Return [X, Y] of the center of cell containing provided text 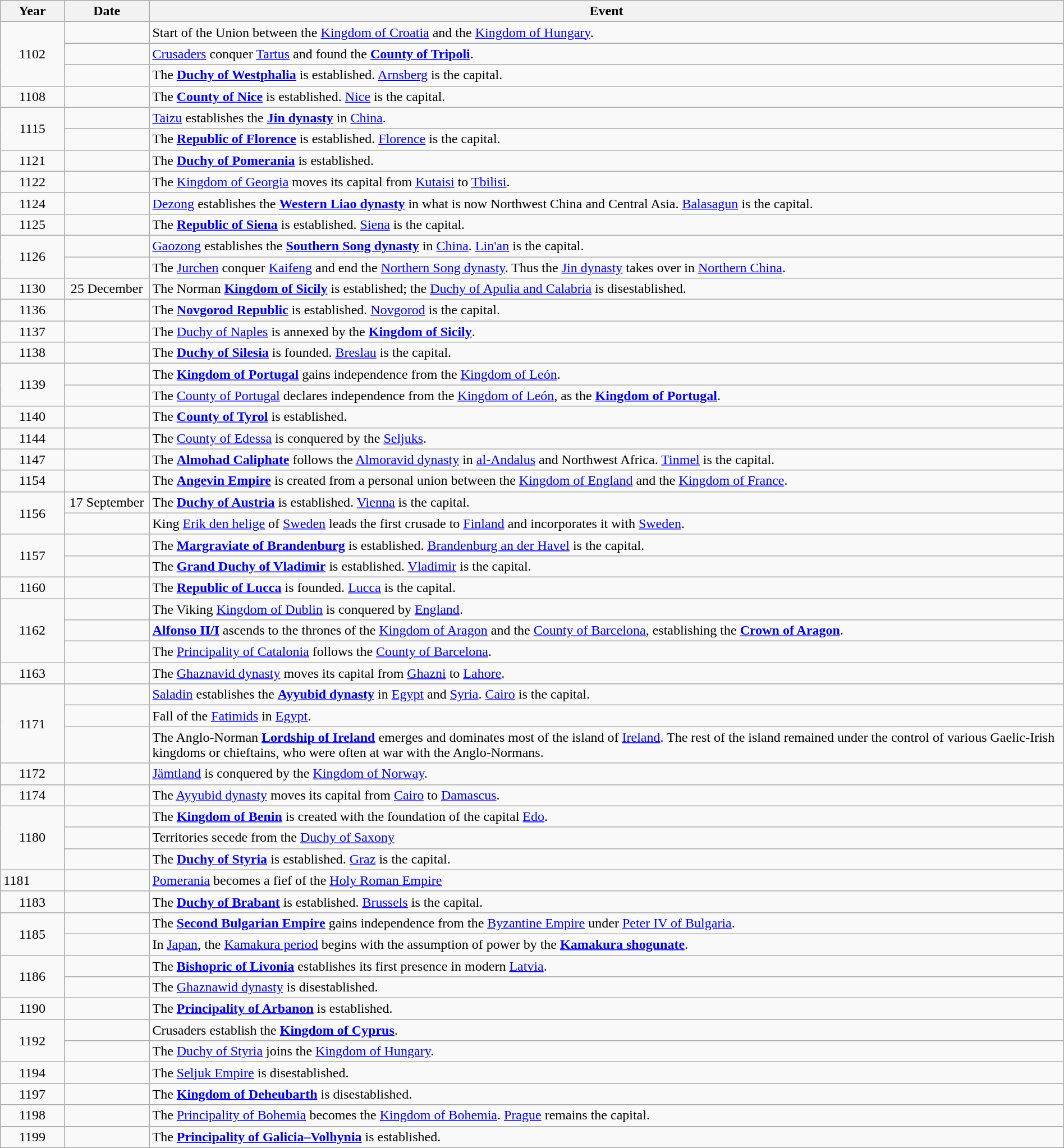
The Principality of Arbanon is established. [606, 1009]
1171 [33, 724]
1181 [33, 880]
1198 [33, 1115]
1144 [33, 438]
1199 [33, 1137]
The Duchy of Styria joins the Kingdom of Hungary. [606, 1051]
1108 [33, 97]
The Ghaznavid dynasty moves its capital from Ghazni to Lahore. [606, 673]
1163 [33, 673]
Territories secede from the Duchy of Saxony [606, 838]
The Duchy of Naples is annexed by the Kingdom of Sicily. [606, 332]
1185 [33, 934]
Alfonso II/I ascends to the thrones of the Kingdom of Aragon and the County of Barcelona, establishing the Crown of Aragon. [606, 631]
1137 [33, 332]
1125 [33, 224]
The Kingdom of Georgia moves its capital from Kutaisi to Tbilisi. [606, 182]
1192 [33, 1041]
The Duchy of Austria is established. Vienna is the capital. [606, 502]
The Duchy of Brabant is established. Brussels is the capital. [606, 902]
The Kingdom of Benin is created with the foundation of the capital Edo. [606, 816]
1174 [33, 795]
1157 [33, 555]
Year [33, 11]
The Kingdom of Deheubarth is disestablished. [606, 1094]
The Ghaznawid dynasty is disestablished. [606, 988]
The Principality of Bohemia becomes the Kingdom of Bohemia. Prague remains the capital. [606, 1115]
The Second Bulgarian Empire gains independence from the Byzantine Empire under Peter IV of Bulgaria. [606, 923]
1180 [33, 838]
The Margraviate of Brandenburg is established. Brandenburg an der Havel is the capital. [606, 545]
The Angevin Empire is created from a personal union between the Kingdom of England and the Kingdom of France. [606, 481]
1102 [33, 54]
1121 [33, 160]
1126 [33, 256]
Crusaders conquer Tartus and found the County of Tripoli. [606, 54]
The Ayyubid dynasty moves its capital from Cairo to Damascus. [606, 795]
1138 [33, 353]
Pomerania becomes a fief of the Holy Roman Empire [606, 880]
The Duchy of Styria is established. Graz is the capital. [606, 859]
1136 [33, 310]
The Duchy of Pomerania is established. [606, 160]
1162 [33, 630]
1160 [33, 587]
The Bishopric of Livonia establishes its first presence in modern Latvia. [606, 966]
Crusaders establish the Kingdom of Cyprus. [606, 1030]
The County of Edessa is conquered by the Seljuks. [606, 438]
Taizu establishes the Jin dynasty in China. [606, 118]
1147 [33, 460]
The Kingdom of Portugal gains independence from the Kingdom of León. [606, 374]
1190 [33, 1009]
25 December [107, 289]
Saladin establishes the Ayyubid dynasty in Egypt and Syria. Cairo is the capital. [606, 695]
King Erik den helige of Sweden leads the first crusade to Finland and incorporates it with Sweden. [606, 524]
1130 [33, 289]
The Jurchen conquer Kaifeng and end the Northern Song dynasty. Thus the Jin dynasty takes over in Northern China. [606, 268]
The Grand Duchy of Vladimir is established. Vladimir is the capital. [606, 566]
1172 [33, 774]
The County of Portugal declares independence from the Kingdom of León, as the Kingdom of Portugal. [606, 396]
1115 [33, 128]
The Seljuk Empire is disestablished. [606, 1073]
Start of the Union between the Kingdom of Croatia and the Kingdom of Hungary. [606, 33]
Jämtland is conquered by the Kingdom of Norway. [606, 774]
The Novgorod Republic is established. Novgorod is the capital. [606, 310]
1183 [33, 902]
1156 [33, 513]
1154 [33, 481]
In Japan, the Kamakura period begins with the assumption of power by the Kamakura shogunate. [606, 944]
Fall of the Fatimids in Egypt. [606, 716]
1140 [33, 417]
Gaozong establishes the Southern Song dynasty in China. Lin'an is the capital. [606, 246]
The Principality of Catalonia follows the County of Barcelona. [606, 652]
1186 [33, 976]
The County of Nice is established. Nice is the capital. [606, 97]
1124 [33, 203]
Dezong establishes the Western Liao dynasty in what is now Northwest China and Central Asia. Balasagun is the capital. [606, 203]
Event [606, 11]
1122 [33, 182]
The County of Tyrol is established. [606, 417]
The Principality of Galicia–Volhynia is established. [606, 1137]
17 September [107, 502]
1197 [33, 1094]
The Duchy of Silesia is founded. Breslau is the capital. [606, 353]
The Duchy of Westphalia is established. Arnsberg is the capital. [606, 75]
The Republic of Siena is established. Siena is the capital. [606, 224]
The Almohad Caliphate follows the Almoravid dynasty in al-Andalus and Northwest Africa. Tinmel is the capital. [606, 460]
The Viking Kingdom of Dublin is conquered by England. [606, 609]
1194 [33, 1073]
The Norman Kingdom of Sicily is established; the Duchy of Apulia and Calabria is disestablished. [606, 289]
1139 [33, 385]
The Republic of Florence is established. Florence is the capital. [606, 139]
Date [107, 11]
The Republic of Lucca is founded. Lucca is the capital. [606, 587]
